Scan for the cell matching the given text and deliver its (x, y) coordinate at center. 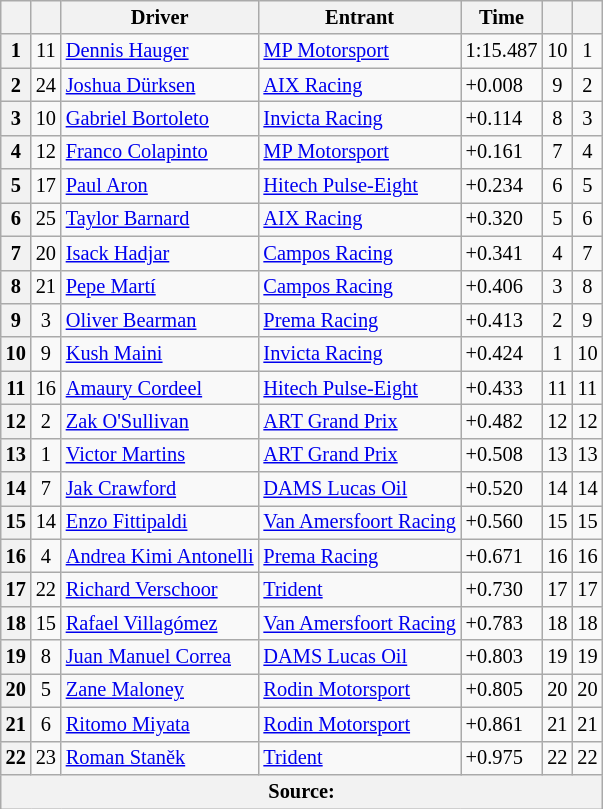
+0.861 (502, 724)
Isack Hadjar (160, 253)
Dennis Hauger (160, 51)
Jak Crawford (160, 489)
24 (46, 85)
+0.508 (502, 455)
Zane Maloney (160, 690)
+0.803 (502, 657)
Amaury Cordeel (160, 388)
Entrant (360, 17)
Enzo Fittipaldi (160, 522)
Pepe Martí (160, 287)
+0.482 (502, 421)
+0.161 (502, 152)
+0.114 (502, 118)
Driver (160, 17)
1:15.487 (502, 51)
Kush Maini (160, 354)
Paul Aron (160, 186)
+0.424 (502, 354)
+0.406 (502, 287)
23 (46, 758)
+0.671 (502, 556)
Time (502, 17)
Victor Martins (160, 455)
Zak O'Sullivan (160, 421)
+0.413 (502, 320)
Juan Manuel Correa (160, 657)
Gabriel Bortoleto (160, 118)
+0.560 (502, 522)
+0.520 (502, 489)
+0.805 (502, 690)
+0.234 (502, 186)
+0.433 (502, 388)
Ritomo Miyata (160, 724)
+0.341 (502, 253)
Taylor Barnard (160, 219)
Oliver Bearman (160, 320)
+0.008 (502, 85)
Roman Staněk (160, 758)
Andrea Kimi Antonelli (160, 556)
Rafael Villagómez (160, 623)
+0.975 (502, 758)
+0.320 (502, 219)
25 (46, 219)
+0.783 (502, 623)
Franco Colapinto (160, 152)
Richard Verschoor (160, 589)
+0.730 (502, 589)
Joshua Dürksen (160, 85)
Source: (302, 791)
